Extract the (x, y) coordinate from the center of the cell holding the provided text.  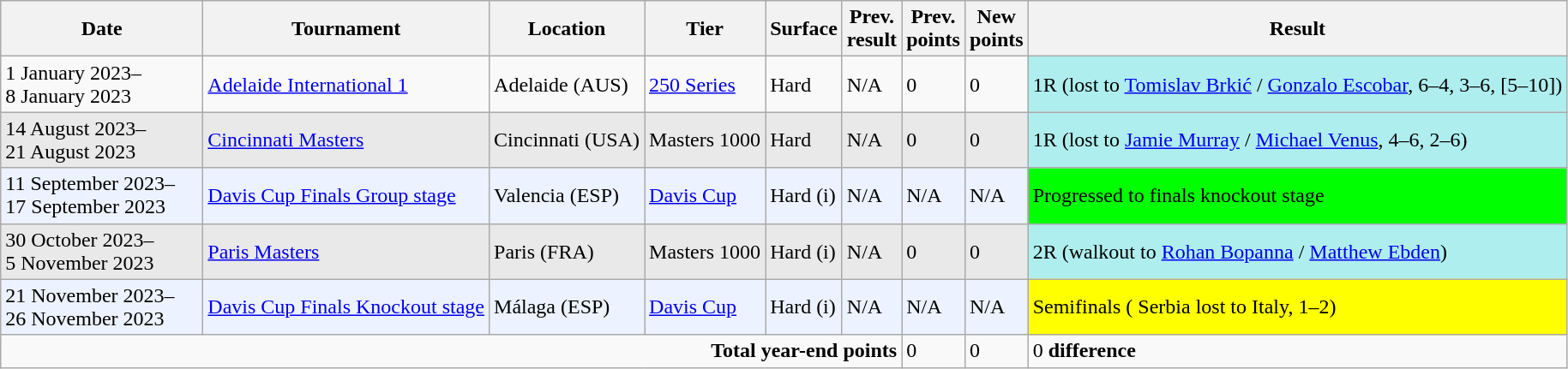
Total year-end points (451, 351)
Tournament (346, 29)
Tier (705, 29)
1R (lost to Jamie Murray / Michael Venus, 4–6, 2–6) (1298, 140)
Result (1298, 29)
Progressed to finals knockout stage (1298, 195)
Valencia (ESP) (568, 195)
Surface (804, 29)
Paris (FRA) (568, 252)
1R (lost to Tomislav Brkić / Gonzalo Escobar, 6–4, 3–6, [5–10]) (1298, 84)
Cincinnati (USA) (568, 140)
Cincinnati Masters (346, 140)
Prev.result (871, 29)
30 October 2023–5 November 2023 (102, 252)
Davis Cup Finals Knockout stage (346, 307)
Paris Masters (346, 252)
Adelaide (AUS) (568, 84)
Semifinals ( Serbia lost to Italy, 1–2) (1298, 307)
Adelaide International 1 (346, 84)
Newpoints (996, 29)
2R (walkout to Rohan Bopanna / Matthew Ebden) (1298, 252)
250 Series (705, 84)
21 November 2023–26 November 2023 (102, 307)
Málaga (ESP) (568, 307)
Davis Cup Finals Group stage (346, 195)
Prev.points (934, 29)
14 August 2023–21 August 2023 (102, 140)
1 January 2023–8 January 2023 (102, 84)
Location (568, 29)
Date (102, 29)
0 difference (1298, 351)
11 September 2023–17 September 2023 (102, 195)
